Detect which cell encompasses the target text, then output its [x, y] center coordinate. 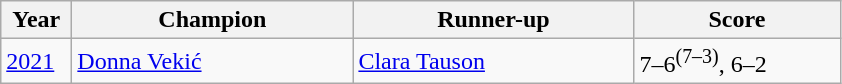
Champion [212, 20]
Donna Vekić [212, 62]
7–6(7–3), 6–2 [737, 62]
2021 [36, 62]
Year [36, 20]
Clara Tauson [494, 62]
Score [737, 20]
Runner-up [494, 20]
